Locate the cell with the specified text and output its [x, y] center coordinate. 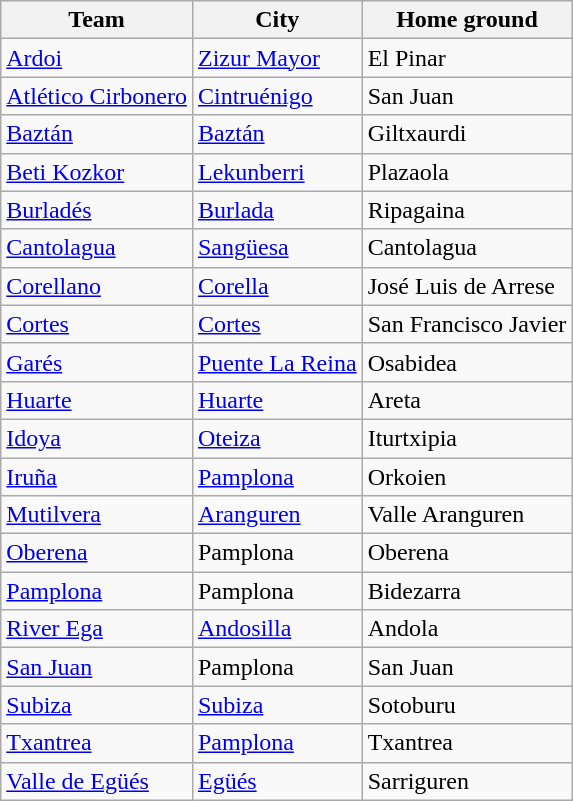
Areta [467, 400]
Orkoien [467, 477]
Andosilla [277, 629]
Idoya [97, 438]
City [277, 20]
Iruña [97, 477]
Sarriguren [467, 781]
Sangüesa [277, 248]
Giltxaurdi [467, 134]
San Francisco Javier [467, 324]
Ripagaina [467, 210]
Atlético Cirbonero [97, 96]
Sotoburu [467, 705]
Home ground [467, 20]
Zizur Mayor [277, 58]
Corella [277, 286]
Valle Aranguren [467, 515]
Cintruénigo [277, 96]
Valle de Egüés [97, 781]
Andola [467, 629]
Burlada [277, 210]
Corellano [97, 286]
Plazaola [467, 172]
Oteiza [277, 438]
River Ega [97, 629]
Beti Kozkor [97, 172]
Bidezarra [467, 591]
Burladés [97, 210]
José Luis de Arrese [467, 286]
Puente La Reina [277, 362]
Osabidea [467, 362]
El Pinar [467, 58]
Iturtxipia [467, 438]
Garés [97, 362]
Mutilvera [97, 515]
Lekunberri [277, 172]
Team [97, 20]
Aranguren [277, 515]
Ardoi [97, 58]
Egüés [277, 781]
